From the cell containing the given text, extract its center point as (X, Y) coordinate. 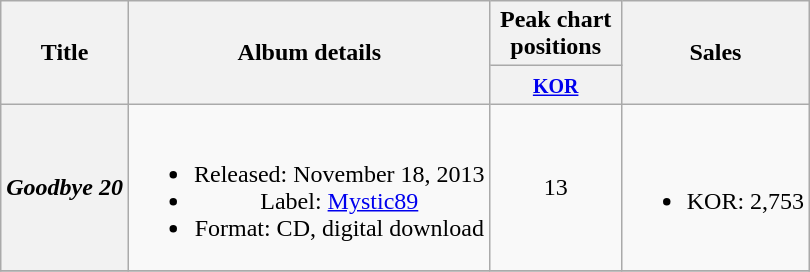
Released: November 18, 2013Label: Mystic89Format: CD, digital download (309, 188)
Sales (715, 52)
Peak chart positions (556, 34)
KOR (556, 85)
Goodbye 20 (65, 188)
Album details (309, 52)
KOR: 2,753 (715, 188)
13 (556, 188)
Title (65, 52)
